Extract the (X, Y) coordinate from the center of the cell holding the provided text.  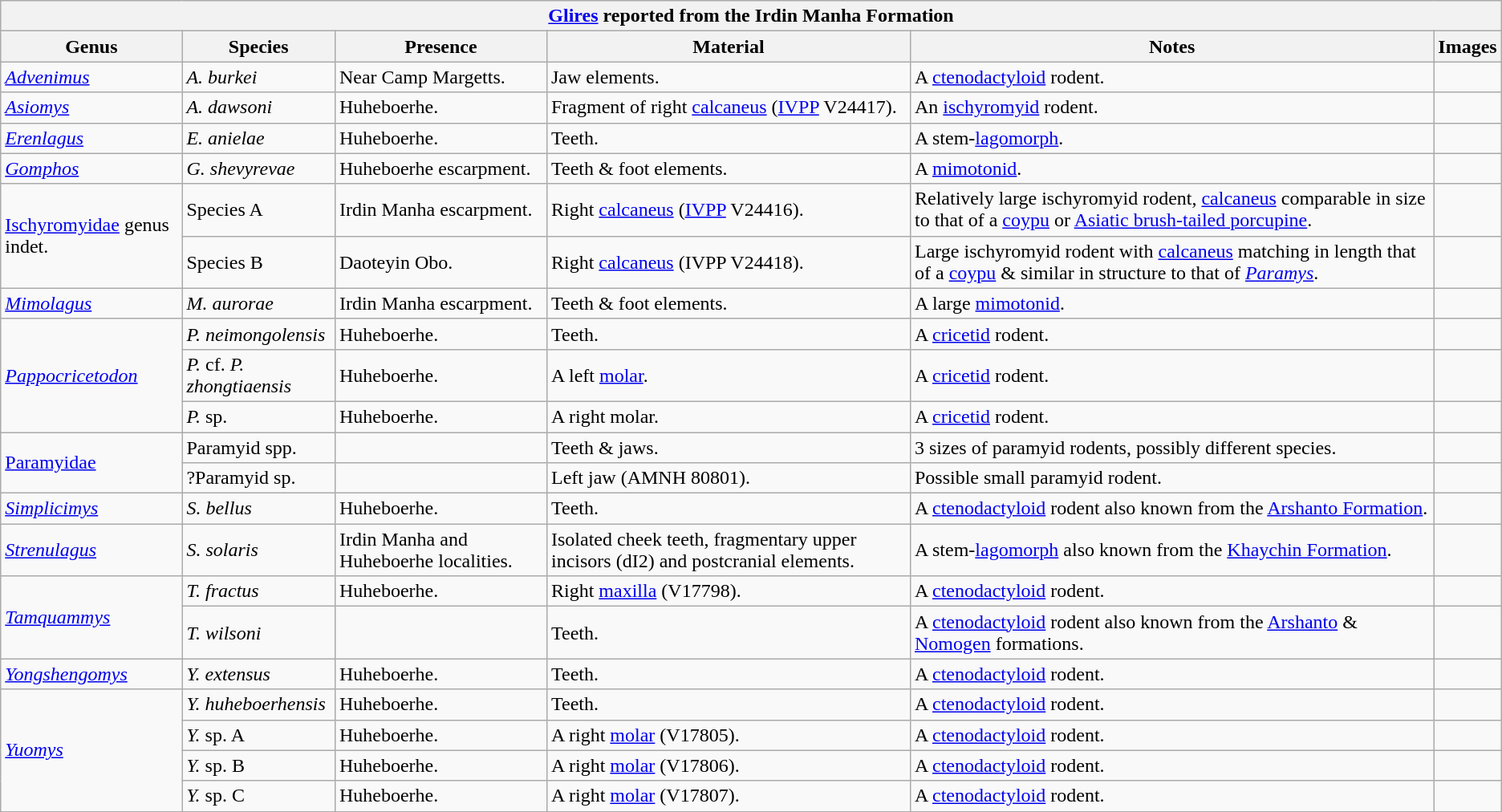
Right calcaneus (IVPP V24416). (729, 210)
A mimotonid. (1171, 168)
Y. sp. A (258, 735)
A right molar (V17807). (729, 796)
A large mimotonid. (1171, 303)
Yuomys (91, 750)
M. aurorae (258, 303)
?Paramyid sp. (258, 478)
Erenlagus (91, 138)
Yongshengomys (91, 674)
Right maxilla (V17798). (729, 591)
A stem-lagomorph also known from the Khaychin Formation. (1171, 550)
A stem-lagomorph. (1171, 138)
Mimolagus (91, 303)
Left jaw (AMNH 80801). (729, 478)
T. fractus (258, 591)
Species A (258, 210)
Y. sp. B (258, 765)
Near Camp Margetts. (440, 77)
3 sizes of paramyid rodents, possibly different species. (1171, 447)
Images (1467, 47)
A right molar (V17805). (729, 735)
Possible small paramyid rodent. (1171, 478)
Species B (258, 262)
A. burkei (258, 77)
Y. huheboerhensis (258, 704)
Material (729, 47)
A left molar. (729, 376)
Simplicimys (91, 509)
Daoteyin Obo. (440, 262)
G. shevyrevae (258, 168)
An ischyromyid rodent. (1171, 108)
Relatively large ischyromyid rodent, calcaneus comparable in size to that of a coypu or Asiatic brush-tailed porcupine. (1171, 210)
T. wilsoni (258, 632)
Presence (440, 47)
A ctenodactyloid rodent also known from the Arshanto & Nomogen formations. (1171, 632)
Y. sp. C (258, 796)
Genus (91, 47)
A right molar. (729, 416)
Species (258, 47)
A ctenodactyloid rodent also known from the Arshanto Formation. (1171, 509)
Asiomys (91, 108)
Strenulagus (91, 550)
Paramyid spp. (258, 447)
P. cf. P. zhongtiaensis (258, 376)
Y. extensus (258, 674)
Teeth & jaws. (729, 447)
Isolated cheek teeth, fragmentary upper incisors (dI2) and postcranial elements. (729, 550)
Fragment of right calcaneus (IVPP V24417). (729, 108)
Notes (1171, 47)
Advenimus (91, 77)
Tamquammys (91, 618)
P. sp. (258, 416)
P. neimongolensis (258, 334)
Irdin Manha and Huheboerhe localities. (440, 550)
S. solaris (258, 550)
A right molar (V17806). (729, 765)
A. dawsoni (258, 108)
Glires reported from the Irdin Manha Formation (751, 16)
S. bellus (258, 509)
Right calcaneus (IVPP V24418). (729, 262)
Jaw elements. (729, 77)
E. anielae (258, 138)
Paramyidae (91, 462)
Large ischyromyid rodent with calcaneus matching in length that of a coypu & similar in structure to that of Paramys. (1171, 262)
Huheboerhe escarpment. (440, 168)
Pappocricetodon (91, 376)
Ischyromyidae genus indet. (91, 236)
Gomphos (91, 168)
